For the text-containing cell, return its midpoint in (x, y) coordinate format. 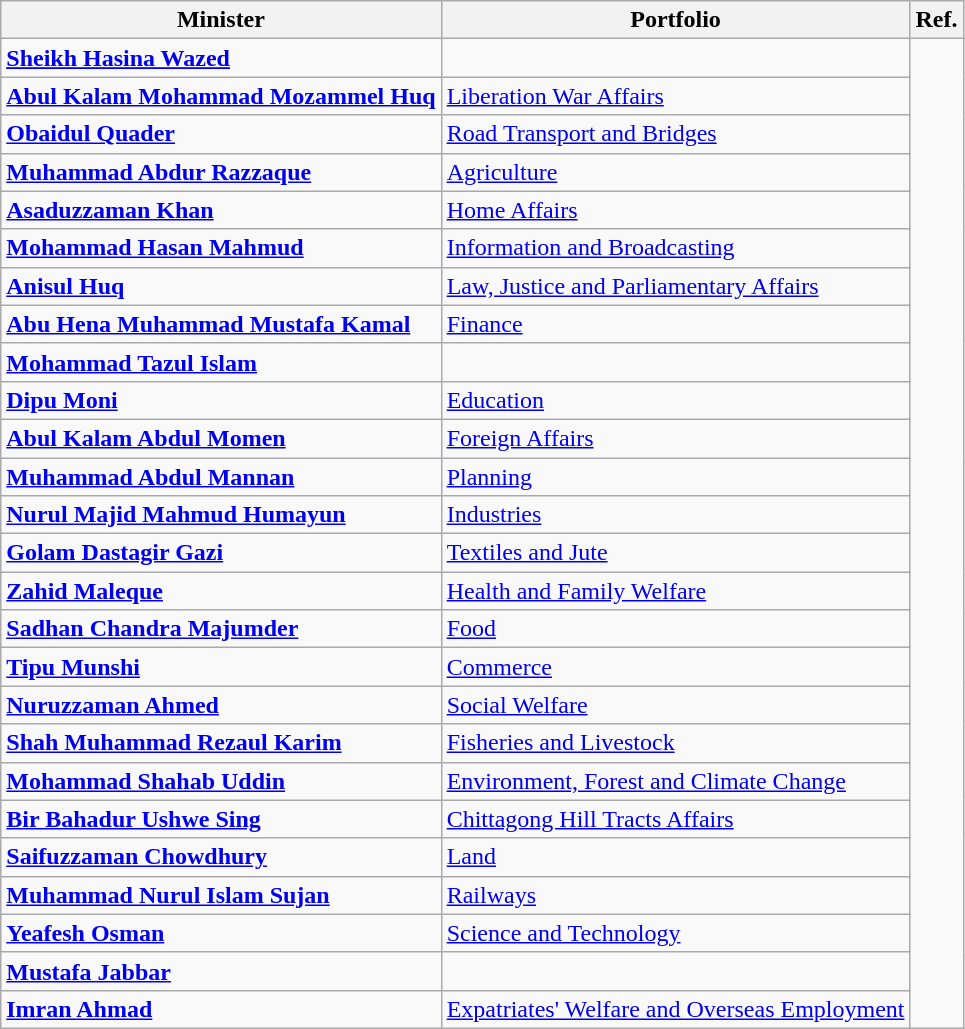
Nuruzzaman Ahmed (221, 705)
Abul Kalam Mohammad Mozammel Huq (221, 96)
Saifuzzaman Chowdhury (221, 857)
Yeafesh Osman (221, 933)
Asaduzzaman Khan (221, 210)
Sheikh Hasina Wazed (221, 58)
Food (676, 629)
Social Welfare (676, 705)
Tipu Munshi (221, 667)
Expatriates' Welfare and Overseas Employment (676, 1009)
Muhammad Nurul Islam Sujan (221, 895)
Health and Family Welfare (676, 591)
Mohammad Hasan Mahmud (221, 248)
Golam Dastagir Gazi (221, 553)
Land (676, 857)
Ref. (936, 20)
Mohammad Shahab Uddin (221, 781)
Abul Kalam Abdul Momen (221, 438)
Finance (676, 324)
Minister (221, 20)
Muhammad Abdul Mannan (221, 477)
Sadhan Chandra Majumder (221, 629)
Shah Muhammad Rezaul Karim (221, 743)
Dipu Moni (221, 400)
Planning (676, 477)
Imran Ahmad (221, 1009)
Law, Justice and Parliamentary Affairs (676, 286)
Foreign Affairs (676, 438)
Nurul Majid Mahmud Humayun (221, 515)
Mohammad Tazul Islam (221, 362)
Information and Broadcasting (676, 248)
Portfolio (676, 20)
Industries (676, 515)
Education (676, 400)
Commerce (676, 667)
Environment, Forest and Climate Change (676, 781)
Chittagong Hill Tracts Affairs (676, 819)
Anisul Huq (221, 286)
Muhammad Abdur Razzaque (221, 172)
Road Transport and Bridges (676, 134)
Railways (676, 895)
Abu Hena Muhammad Mustafa Kamal (221, 324)
Liberation War Affairs (676, 96)
Science and Technology (676, 933)
Fisheries and Livestock (676, 743)
Agriculture (676, 172)
Mustafa Jabbar (221, 971)
Obaidul Quader (221, 134)
Bir Bahadur Ushwe Sing (221, 819)
Home Affairs (676, 210)
Zahid Maleque (221, 591)
Textiles and Jute (676, 553)
